Identify which cell holds the provided text, then report its (X, Y) central coordinate. 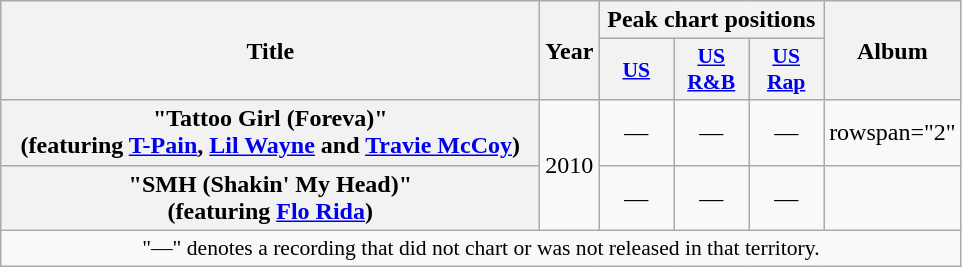
rowspan="2" (893, 132)
Peak chart positions (712, 20)
US R&B (712, 70)
US Rap (786, 70)
Year (570, 50)
2010 (570, 165)
US (636, 70)
"Tattoo Girl (Foreva)"(featuring T-Pain, Lil Wayne and Travie McCoy) (270, 132)
"SMH (Shakin' My Head)"(featuring Flo Rida) (270, 198)
"—" denotes a recording that did not chart or was not released in that territory. (481, 248)
Album (893, 50)
Title (270, 50)
